For the text-containing cell, return its midpoint in [X, Y] coordinate format. 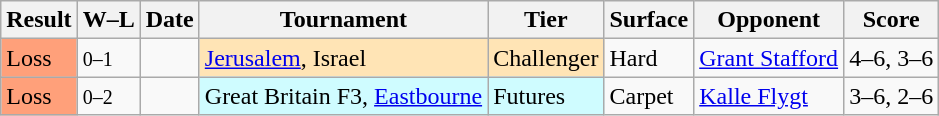
W–L [108, 20]
Opponent [769, 20]
Tournament [343, 20]
3–6, 2–6 [892, 96]
Jerusalem, Israel [343, 58]
Result [39, 20]
Tier [546, 20]
4–6, 3–6 [892, 58]
Surface [649, 20]
Grant Stafford [769, 58]
0–2 [108, 96]
Challenger [546, 58]
Great Britain F3, Eastbourne [343, 96]
Score [892, 20]
Date [170, 20]
0–1 [108, 58]
Carpet [649, 96]
Hard [649, 58]
Futures [546, 96]
Kalle Flygt [769, 96]
